Detect which cell encompasses the target text, then output its [x, y] center coordinate. 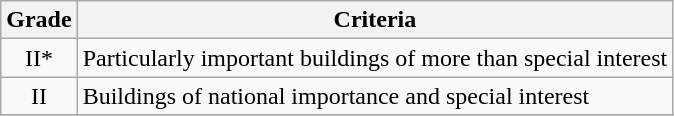
II* [39, 58]
Criteria [375, 20]
Particularly important buildings of more than special interest [375, 58]
Grade [39, 20]
Buildings of national importance and special interest [375, 96]
II [39, 96]
